Determine the (x, y) coordinate at the center of the cell enclosing the given text.  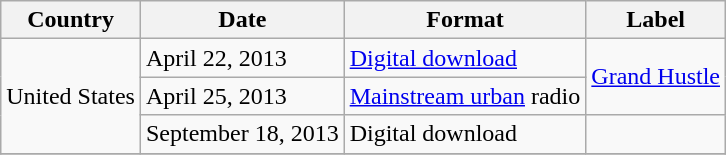
Label (656, 20)
Format (465, 20)
Mainstream urban radio (465, 96)
Grand Hustle (656, 77)
Date (242, 20)
United States (71, 96)
April 25, 2013 (242, 96)
September 18, 2013 (242, 134)
Country (71, 20)
April 22, 2013 (242, 58)
